Pinpoint the cell where the given text exists, returning its [X, Y] midpoint coordinate. 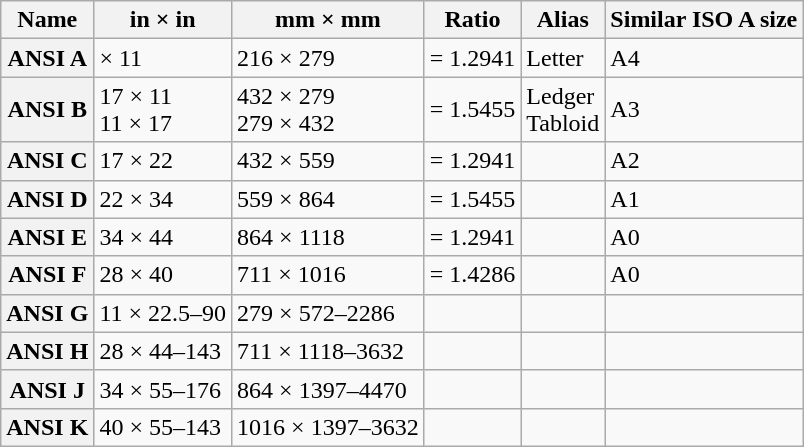
LedgerTabloid [563, 110]
ANSI F [48, 275]
22 × 34 [163, 199]
17 × 22 [163, 161]
A3 [704, 110]
432 × 559 [328, 161]
ANSI A [48, 58]
in × in [163, 20]
A2 [704, 161]
864 × 1397–4470 [328, 389]
28 × 40 [163, 275]
432 × 279279 × 432 [328, 110]
216 × 279 [328, 58]
A4 [704, 58]
559 × 864 [328, 199]
34 × 44 [163, 237]
ANSI G [48, 313]
28 × 44–143 [163, 351]
Alias [563, 20]
ANSI B [48, 110]
864 × 1118 [328, 237]
Ratio [472, 20]
279 × 572–2286 [328, 313]
40 × 55–143 [163, 427]
ANSI D [48, 199]
1016 × 1397–3632 [328, 427]
Similar ISO A size [704, 20]
× 11 [163, 58]
ANSI H [48, 351]
711 × 1016 [328, 275]
Letter [563, 58]
ANSI C [48, 161]
= 1.4286 [472, 275]
11 × 22.5–90 [163, 313]
ANSI E [48, 237]
711 × 1118–3632 [328, 351]
ANSI K [48, 427]
17 × 1111 × 17 [163, 110]
ANSI J [48, 389]
34 × 55–176 [163, 389]
Name [48, 20]
A1 [704, 199]
mm × mm [328, 20]
